Return the (X, Y) coordinate for the center point of the cell that contains the specified text.  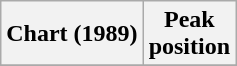
Peakposition (189, 34)
Chart (1989) (72, 34)
